Determine the (X, Y) coordinate at the center of the cell enclosing the given text.  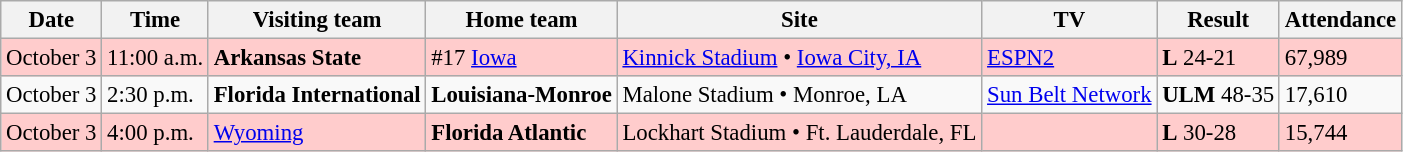
15,744 (1340, 133)
Date (52, 20)
Time (156, 20)
Kinnick Stadium • Iowa City, IA (800, 58)
67,989 (1340, 58)
11:00 a.m. (156, 58)
Malone Stadium • Monroe, LA (800, 95)
2:30 p.m. (156, 95)
Attendance (1340, 20)
Site (800, 20)
L 24-21 (1218, 58)
Arkansas State (317, 58)
Wyoming (317, 133)
Florida Atlantic (522, 133)
Louisiana-Monroe (522, 95)
17,610 (1340, 95)
ULM 48-35 (1218, 95)
#17 Iowa (522, 58)
Result (1218, 20)
ESPN2 (1070, 58)
Visiting team (317, 20)
Florida International (317, 95)
L 30-28 (1218, 133)
Home team (522, 20)
Sun Belt Network (1070, 95)
4:00 p.m. (156, 133)
Lockhart Stadium • Ft. Lauderdale, FL (800, 133)
TV (1070, 20)
